From the cell containing the given text, extract its center point as [X, Y] coordinate. 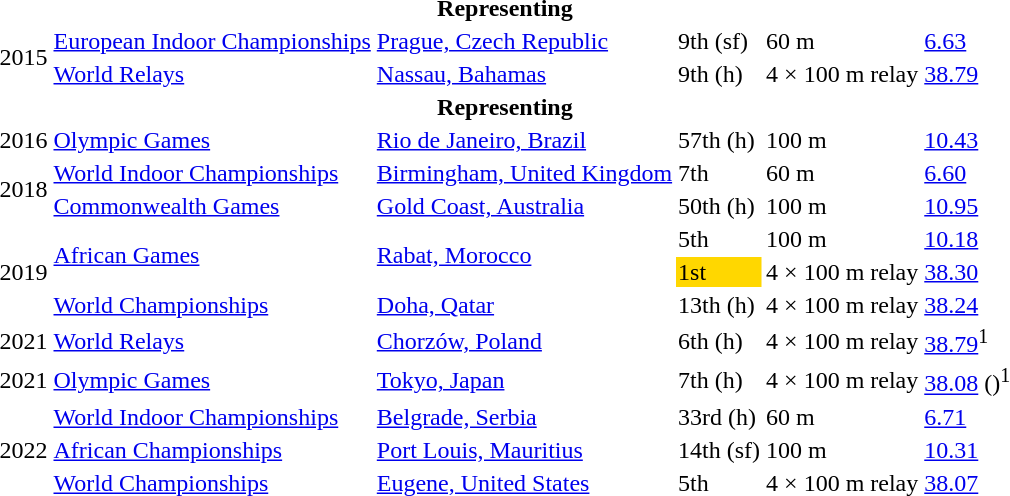
13th (h) [720, 305]
9th (h) [720, 74]
9th (sf) [720, 41]
14th (sf) [720, 450]
6th (h) [720, 341]
Rabat, Morocco [524, 256]
European Indoor Championships [212, 41]
Prague, Czech Republic [524, 41]
World Championships [212, 305]
Port Louis, Mauritius [524, 450]
African Games [212, 256]
Rio de Janeiro, Brazil [524, 140]
Chorzów, Poland [524, 341]
7th (h) [720, 380]
Belgrade, Serbia [524, 417]
7th [720, 173]
50th (h) [720, 206]
Birmingham, United Kingdom [524, 173]
Doha, Qatar [524, 305]
1st [720, 272]
Nassau, Bahamas [524, 74]
33rd (h) [720, 417]
African Championships [212, 450]
Gold Coast, Australia [524, 206]
57th (h) [720, 140]
Commonwealth Games [212, 206]
5th [720, 239]
Tokyo, Japan [524, 380]
